For the text-containing cell, return its midpoint in (x, y) coordinate format. 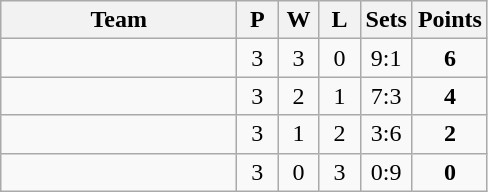
9:1 (386, 58)
L (340, 20)
0:9 (386, 172)
6 (450, 58)
7:3 (386, 96)
W (298, 20)
P (258, 20)
Team (119, 20)
3:6 (386, 134)
Sets (386, 20)
4 (450, 96)
Points (450, 20)
